Pinpoint the cell where the given text exists, returning its (X, Y) midpoint coordinate. 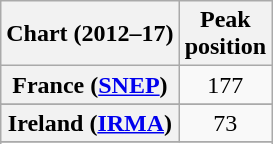
Peakposition (225, 34)
73 (225, 123)
Ireland (IRMA) (90, 123)
177 (225, 85)
Chart (2012–17) (90, 34)
France (SNEP) (90, 85)
